Return the (X, Y) coordinate for the center point of the cell that contains the specified text.  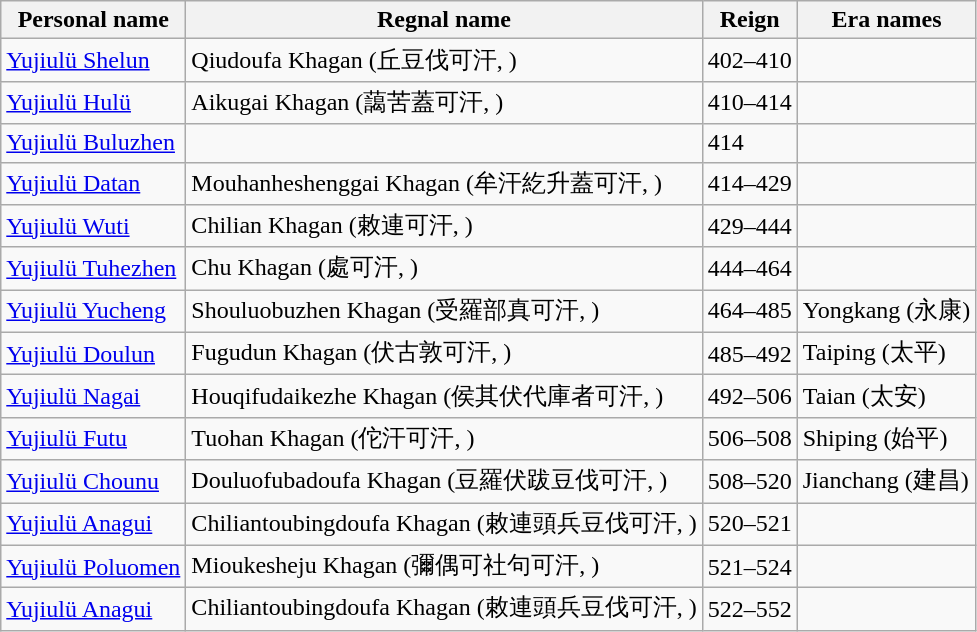
Tuohan Khagan (佗汗可汗, ) (444, 438)
508–520 (750, 482)
Yujiulü Hulü (94, 102)
429–444 (750, 226)
410–414 (750, 102)
464–485 (750, 312)
Yujiulü Futu (94, 438)
Qiudoufa Khagan (丘豆伐可汗, ) (444, 60)
Era names (886, 20)
520–521 (750, 524)
Taian (太安) (886, 396)
492–506 (750, 396)
Regnal name (444, 20)
Mioukesheju Khagan (彌偶可社句可汗, ) (444, 566)
Yujiulü Poluomen (94, 566)
Chilian Khagan (敕連可汗, ) (444, 226)
Shiping (始平) (886, 438)
Fugudun Khagan (伏古敦可汗, ) (444, 354)
Yujiulü Nagai (94, 396)
Personal name (94, 20)
Douluofubadoufa Khagan (豆羅伏跋豆伐可汗, ) (444, 482)
414 (750, 143)
Yujiulü Shelun (94, 60)
522–552 (750, 610)
Taiping (太平) (886, 354)
506–508 (750, 438)
521–524 (750, 566)
Mouhanheshenggai Khagan (牟汗紇升蓋可汗, ) (444, 184)
414–429 (750, 184)
Shouluobuzhen Khagan (受羅部真可汗, ) (444, 312)
Yongkang (永康) (886, 312)
Yujiulü Yucheng (94, 312)
Yujiulü Doulun (94, 354)
Yujiulü Wuti (94, 226)
Chu Khagan (處可汗, ) (444, 268)
485–492 (750, 354)
Houqifudaikezhe Khagan (侯其伏代庫者可汗, ) (444, 396)
Yujiulü Buluzhen (94, 143)
Yujiulü Chounu (94, 482)
Aikugai Khagan (藹苦蓋可汗, ) (444, 102)
Jianchang (建昌) (886, 482)
444–464 (750, 268)
402–410 (750, 60)
Yujiulü Tuhezhen (94, 268)
Yujiulü Datan (94, 184)
Reign (750, 20)
